Find where the given text appears and provide that cell's center as (x, y) coordinate. 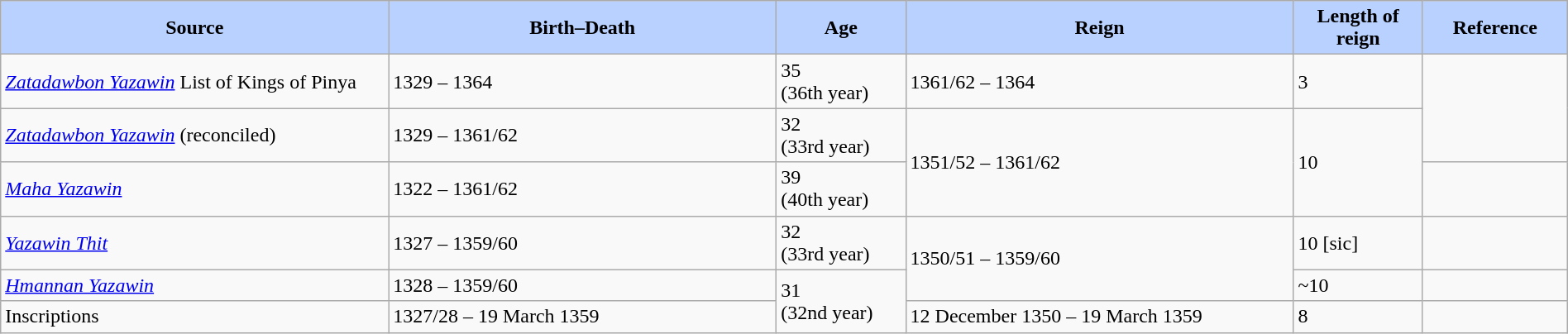
8 (1358, 317)
1328 – 1359/60 (582, 285)
Zatadawbon Yazawin (reconciled) (195, 136)
1327/28 – 19 March 1359 (582, 317)
~10 (1358, 285)
1322 – 1361/62 (582, 188)
Zatadawbon Yazawin List of Kings of Pinya (195, 81)
Hmannan Yazawin (195, 285)
Yazawin Thit (195, 243)
Age (841, 28)
10 (1358, 162)
1350/51 – 1359/60 (1100, 258)
Maha Yazawin (195, 188)
1361/62 – 1364 (1100, 81)
3 (1358, 81)
35 (36th year) (841, 81)
1351/52 – 1361/62 (1100, 162)
Reign (1100, 28)
1327 – 1359/60 (582, 243)
39 (40th year) (841, 188)
10 [sic] (1358, 243)
1329 – 1364 (582, 81)
Inscriptions (195, 317)
Source (195, 28)
Reference (1495, 28)
31 (32nd year) (841, 301)
1329 – 1361/62 (582, 136)
Birth–Death (582, 28)
12 December 1350 – 19 March 1359 (1100, 317)
Length of reign (1358, 28)
